Determine the (x, y) coordinate at the center of the cell enclosing the given text.  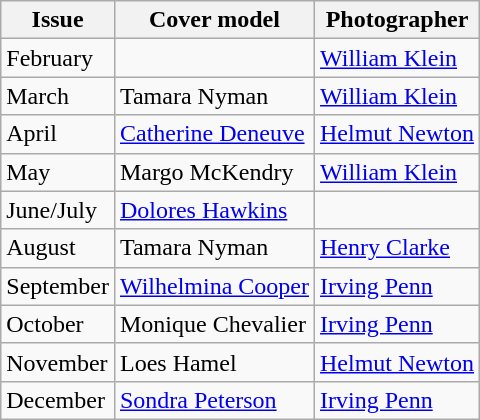
Margo McKendry (214, 172)
Photographer (398, 20)
November (58, 362)
May (58, 172)
June/July (58, 210)
Issue (58, 20)
Catherine Deneuve (214, 134)
April (58, 134)
February (58, 58)
September (58, 286)
Wilhelmina Cooper (214, 286)
Cover model (214, 20)
Dolores Hawkins (214, 210)
Loes Hamel (214, 362)
August (58, 248)
December (58, 400)
Monique Chevalier (214, 324)
Sondra Peterson (214, 400)
March (58, 96)
Henry Clarke (398, 248)
October (58, 324)
